Detect which cell encompasses the target text, then output its (X, Y) center coordinate. 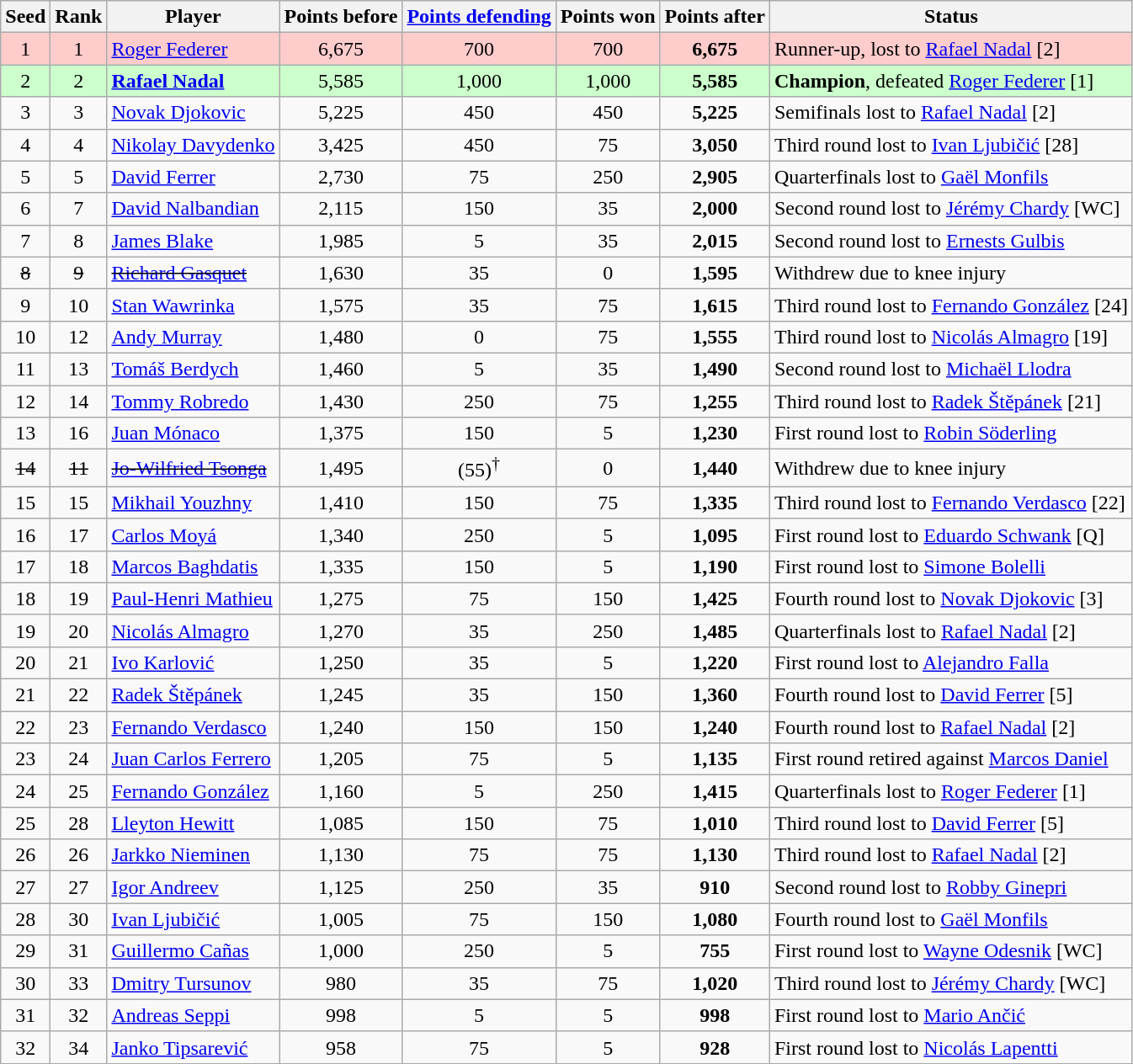
1,020 (715, 983)
Paul-Henri Mathieu (194, 598)
Roger Federer (194, 49)
1,555 (715, 337)
Quarterfinals lost to Roger Federer [1] (951, 791)
Second round lost to Ernests Gulbis (951, 241)
David Ferrer (194, 177)
Champion, defeated Roger Federer [1] (951, 81)
Fourth round lost to Rafael Nadal [2] (951, 727)
Third round lost to Ivan Ljubičić [28] (951, 145)
928 (715, 1047)
Semifinals lost to Rafael Nadal [2] (951, 113)
2,115 (341, 209)
910 (715, 887)
1,430 (341, 402)
1,340 (341, 535)
1,085 (341, 823)
1,245 (341, 695)
First round retired against Marcos Daniel (951, 759)
1,010 (715, 823)
1,125 (341, 887)
Lleyton Hewitt (194, 823)
Third round lost to Fernando Verdasco [22] (951, 503)
Points defending (479, 17)
Quarterfinals lost to Gaël Monfils (951, 177)
1,250 (341, 662)
1,360 (715, 695)
Third round lost to Jérémy Chardy [WC] (951, 983)
First round lost to Mario Ančić (951, 1015)
Tommy Robredo (194, 402)
James Blake (194, 241)
Third round lost to David Ferrer [5] (951, 823)
Richard Gasquet (194, 273)
1,375 (341, 434)
1,490 (715, 369)
Points after (715, 17)
Third round lost to Radek Štěpánek [21] (951, 402)
3,425 (341, 145)
Nicolás Almagro (194, 630)
Juan Mónaco (194, 434)
Fourth round lost to Gaël Monfils (951, 919)
1,480 (341, 337)
Third round lost to Rafael Nadal [2] (951, 855)
Rank (79, 17)
1,485 (715, 630)
1,205 (341, 759)
Dmitry Tursunov (194, 983)
755 (715, 951)
2,000 (715, 209)
Stan Wawrinka (194, 305)
1,270 (341, 630)
Points before (341, 17)
2,730 (341, 177)
Ivan Ljubičić (194, 919)
1,220 (715, 662)
1,460 (341, 369)
Igor Andreev (194, 887)
Second round lost to Michaël Llodra (951, 369)
1,615 (715, 305)
Third round lost to Fernando González [24] (951, 305)
Fernando González (194, 791)
33 (79, 983)
1,160 (341, 791)
Second round lost to Robby Ginepri (951, 887)
Fernando Verdasco (194, 727)
Rafael Nadal (194, 81)
Points won (608, 17)
Seed (25, 17)
First round lost to Eduardo Schwank [Q] (951, 535)
Second round lost to Jérémy Chardy [WC] (951, 209)
1,005 (341, 919)
1,415 (715, 791)
Fourth round lost to David Ferrer [5] (951, 695)
Andy Murray (194, 337)
958 (341, 1047)
1,440 (715, 468)
Juan Carlos Ferrero (194, 759)
2,015 (715, 241)
1,275 (341, 598)
6 (25, 209)
Status (951, 17)
Tomáš Berdych (194, 369)
1,080 (715, 919)
1,135 (715, 759)
1,575 (341, 305)
First round lost to Wayne Odesnik [WC] (951, 951)
1,595 (715, 273)
Jo-Wilfried Tsonga (194, 468)
1,255 (715, 402)
980 (341, 983)
1,190 (715, 567)
Radek Štěpánek (194, 695)
First round lost to Nicolás Lapentti (951, 1047)
1,230 (715, 434)
Carlos Moyá (194, 535)
(55)† (479, 468)
2,905 (715, 177)
David Nalbandian (194, 209)
29 (25, 951)
Third round lost to Nicolás Almagro [19] (951, 337)
Janko Tipsarević (194, 1047)
1,425 (715, 598)
Player (194, 17)
Novak Djokovic (194, 113)
First round lost to Simone Bolelli (951, 567)
Andreas Seppi (194, 1015)
Runner-up, lost to Rafael Nadal [2] (951, 49)
First round lost to Alejandro Falla (951, 662)
1,495 (341, 468)
1,095 (715, 535)
Jarkko Nieminen (194, 855)
Guillermo Cañas (194, 951)
Nikolay Davydenko (194, 145)
3,050 (715, 145)
Marcos Baghdatis (194, 567)
Mikhail Youzhny (194, 503)
Quarterfinals lost to Rafael Nadal [2] (951, 630)
Ivo Karlović (194, 662)
34 (79, 1047)
1,985 (341, 241)
Fourth round lost to Novak Djokovic [3] (951, 598)
First round lost to Robin Söderling (951, 434)
1,410 (341, 503)
1,630 (341, 273)
